For the text-containing cell, return its midpoint in (x, y) coordinate format. 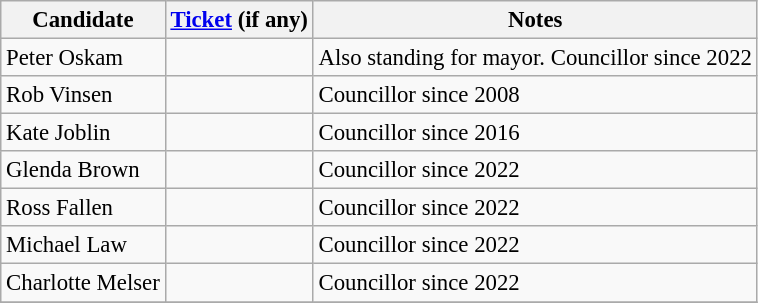
Peter Oskam (83, 58)
Ticket (if any) (239, 20)
Glenda Brown (83, 170)
Also standing for mayor. Councillor since 2022 (535, 58)
Michael Law (83, 245)
Charlotte Melser (83, 283)
Councillor since 2008 (535, 95)
Rob Vinsen (83, 95)
Kate Joblin (83, 133)
Councillor since 2016 (535, 133)
Notes (535, 20)
Ross Fallen (83, 208)
Candidate (83, 20)
